Scan for the cell matching the given text and deliver its (X, Y) coordinate at center. 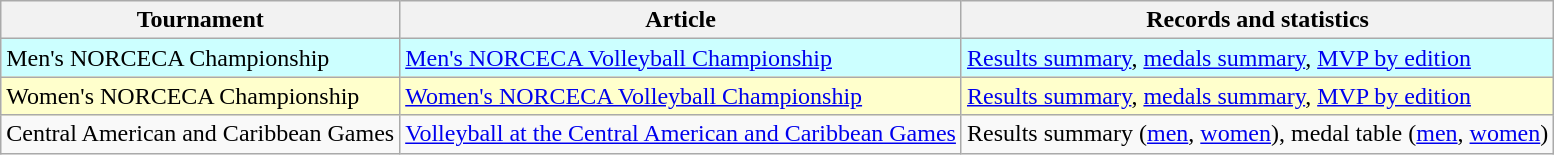
Central American and Caribbean Games (200, 134)
Results summary (men, women), medal table (men, women) (1257, 134)
Men's NORCECA Volleyball Championship (681, 58)
Men's NORCECA Championship (200, 58)
Article (681, 20)
Women's NORCECA Volleyball Championship (681, 96)
Volleyball at the Central American and Caribbean Games (681, 134)
Records and statistics (1257, 20)
Women's NORCECA Championship (200, 96)
Tournament (200, 20)
